Extract the [X, Y] coordinate from the center of the cell holding the provided text.  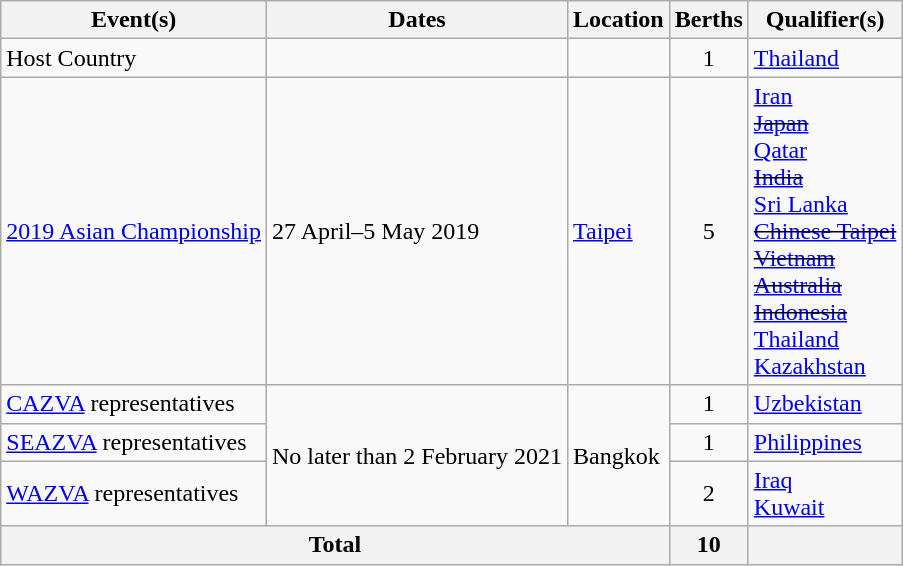
10 [708, 545]
Event(s) [134, 20]
Iran Japan Qatar India Sri Lanka Chinese Taipei Vietnam Australia Indonesia Thailand Kazakhstan [825, 231]
2019 Asian Championship [134, 231]
Dates [416, 20]
Uzbekistan [825, 404]
CAZVA representatives [134, 404]
Iraq Kuwait [825, 494]
Qualifier(s) [825, 20]
No later than 2 February 2021 [416, 456]
5 [708, 231]
Location [618, 20]
27 April–5 May 2019 [416, 231]
WAZVA representatives [134, 494]
Host Country [134, 58]
Bangkok [618, 456]
SEAZVA representatives [134, 442]
Total [335, 545]
Taipei [618, 231]
Philippines [825, 442]
2 [708, 494]
Thailand [825, 58]
Berths [708, 20]
